Return [x, y] of the center of cell containing provided text 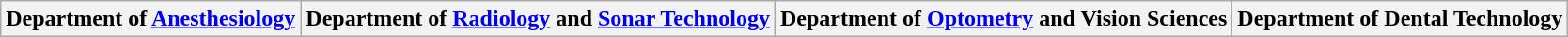
Department of Optometry and Vision Sciences [1003, 19]
Department of Radiology and Sonar Technology [538, 19]
Department of Anesthesiology [150, 19]
Department of Dental Technology [1401, 19]
